Return [x, y] of the center of cell containing provided text 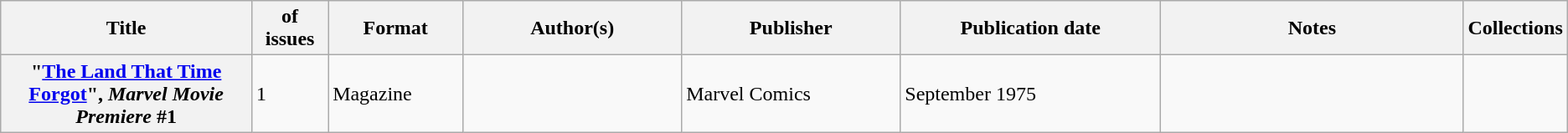
Author(s) [573, 28]
Title [126, 28]
Magazine [395, 94]
of issues [290, 28]
Format [395, 28]
1 [290, 94]
September 1975 [1030, 94]
Publisher [791, 28]
"The Land That Time Forgot", Marvel Movie Premiere #1 [126, 94]
Collections [1515, 28]
Notes [1312, 28]
Marvel Comics [791, 94]
Publication date [1030, 28]
